Capture the cell that displays the provided text and extract its [X, Y] central coordinate. 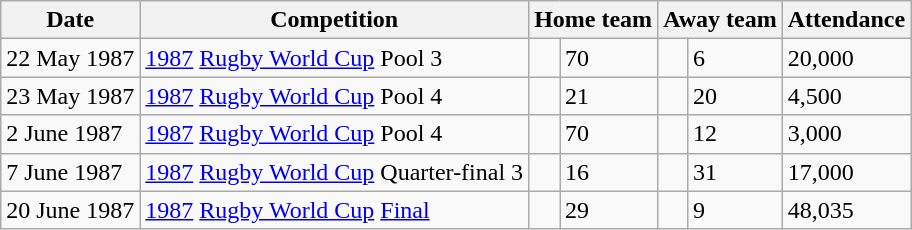
Competition [334, 20]
2 June 1987 [70, 134]
20,000 [846, 58]
3,000 [846, 134]
12 [736, 134]
23 May 1987 [70, 96]
Date [70, 20]
9 [736, 210]
21 [609, 96]
16 [609, 172]
1987 Rugby World Cup Final [334, 210]
22 May 1987 [70, 58]
29 [609, 210]
6 [736, 58]
Home team [594, 20]
7 June 1987 [70, 172]
17,000 [846, 172]
1987 Rugby World Cup Pool 3 [334, 58]
20 [736, 96]
Away team [720, 20]
4,500 [846, 96]
31 [736, 172]
Attendance [846, 20]
48,035 [846, 210]
1987 Rugby World Cup Quarter-final 3 [334, 172]
20 June 1987 [70, 210]
